Locate the cell with the specified text and output its [x, y] center coordinate. 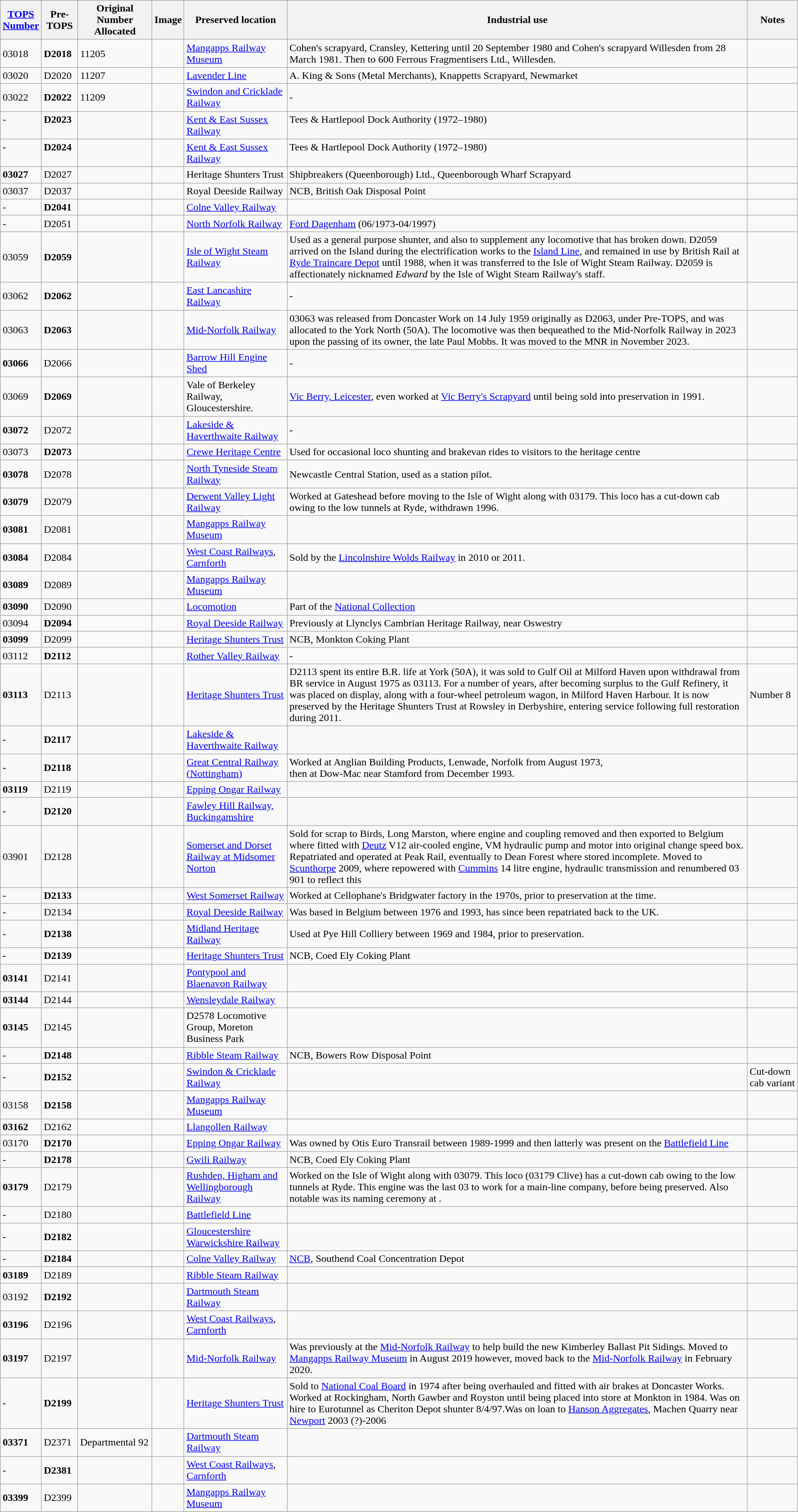
Somerset and Dorset Railway at Midsomer Norton [236, 857]
Worked at Cellophane's Bridgwater factory in the 1970s, prior to preservation at the time. [518, 896]
North Norfolk Railway [236, 223]
Departmental 92 [115, 1442]
D2138 [60, 934]
03094 [21, 623]
03179 [21, 1187]
D2066 [60, 363]
Llangollen Railway [236, 1127]
03197 [21, 1358]
Gloucestershire Warwickshire Railway [236, 1237]
D2179 [60, 1187]
Part of the National Collection [518, 607]
Used at Pye Hill Colliery between 1969 and 1984, prior to preservation. [518, 934]
Rushden, Higham and Wellingborough Railway [236, 1187]
03084 [21, 557]
Pre-TOPS [60, 20]
D2578 Locomotive Group, Moreton Business Park [236, 1027]
03099 [21, 639]
D2144 [60, 1000]
D2141 [60, 978]
West Somerset Railway [236, 896]
03022 [21, 97]
03141 [21, 978]
D2099 [60, 639]
D2063 [60, 330]
Rother Valley Railway [236, 655]
Fawley Hill Railway, Buckingamshire [236, 811]
D2072 [60, 430]
Crewe Heritage Centre [236, 452]
03189 [21, 1275]
D2020 [60, 75]
D2399 [60, 1498]
03170 [21, 1143]
03069 [21, 397]
D2041 [60, 207]
Worked at Anglian Building Products, Lenwade, Norfolk from August 1973,then at Dow-Mac near Stamford from December 1993. [518, 767]
East Lancashire Railway [236, 296]
Was owned by Otis Euro Transrail between 1989-1999 and then latterly was present on the Battlefield Line [518, 1143]
D2117 [60, 740]
D2037 [60, 191]
Isle of Wight Steam Railway [236, 257]
03113 [21, 695]
D2120 [60, 811]
D2162 [60, 1127]
D2170 [60, 1143]
03059 [21, 257]
Pontypool and Blaenavon Railway [236, 978]
03078 [21, 474]
D2139 [60, 956]
D2178 [60, 1160]
D2199 [60, 1403]
D2182 [60, 1237]
D2119 [60, 790]
Notes [772, 20]
03192 [21, 1297]
D2134 [60, 912]
11207 [115, 75]
Was based in Belgium between 1976 and 1993, has since been repatriated back to the UK. [518, 912]
03063 [21, 330]
D2180 [60, 1215]
D2023 [60, 125]
A. King & Sons (Metal Merchants), Knappetts Scrapyard, Newmarket [518, 75]
03018 [21, 54]
03079 [21, 502]
Industrial use [518, 20]
03158 [21, 1105]
Number 8 [772, 695]
03062 [21, 296]
03027 [21, 175]
03144 [21, 1000]
03073 [21, 452]
North Tyneside Steam Railway [236, 474]
Newcastle Central Station, used as a station pilot. [518, 474]
03066 [21, 363]
03901 [21, 857]
D2081 [60, 529]
Swindon & Cricklade Railway [236, 1077]
Image [168, 20]
D2197 [60, 1358]
Great Central Railway (Nottingham) [236, 767]
03119 [21, 790]
D2022 [60, 97]
NCB, Bowers Row Disposal Point [518, 1055]
D2158 [60, 1105]
Battlefield Line [236, 1215]
D2059 [60, 257]
D2128 [60, 857]
D2192 [60, 1297]
Sold by the Lincolnshire Wolds Railway in 2010 or 2011. [518, 557]
D2079 [60, 502]
D2078 [60, 474]
NCB, British Oak Disposal Point [518, 191]
Midland Heritage Railway [236, 934]
Barrow Hill Engine Shed [236, 363]
D2196 [60, 1324]
03089 [21, 585]
D2152 [60, 1077]
Swindon and Cricklade Railway [236, 97]
Used for occasional loco shunting and brakevan rides to visitors to the heritage centre [518, 452]
03162 [21, 1127]
03145 [21, 1027]
11205 [115, 54]
D2148 [60, 1055]
D2069 [60, 397]
11209 [115, 97]
03196 [21, 1324]
03399 [21, 1498]
03112 [21, 655]
Ford Dagenham (06/1973-04/1997) [518, 223]
D2112 [60, 655]
D2027 [60, 175]
NCB, Monkton Coking Plant [518, 639]
D2084 [60, 557]
D2113 [60, 695]
D2133 [60, 896]
D2018 [60, 54]
D2062 [60, 296]
D2371 [60, 1442]
Wensleydale Railway [236, 1000]
03371 [21, 1442]
D2145 [60, 1027]
Locomotion [236, 607]
03081 [21, 529]
D2118 [60, 767]
Cut-down cab variant [772, 1077]
TOPSNumber [21, 20]
Lavender Line [236, 75]
D2073 [60, 452]
D2051 [60, 223]
03020 [21, 75]
D2089 [60, 585]
Vale of Berkeley Railway, Gloucestershire. [236, 397]
D2024 [60, 153]
03090 [21, 607]
D2189 [60, 1275]
D2094 [60, 623]
Vic Berry, Leicester, even worked at Vic Berry's Scrapyard until being sold into preservation in 1991. [518, 397]
Previously at Llynclys Cambrian Heritage Railway, near Oswestry [518, 623]
NCB, Southend Coal Concentration Depot [518, 1259]
Gwili Railway [236, 1160]
Derwent Valley Light Railway [236, 502]
03072 [21, 430]
D2090 [60, 607]
Shipbreakers (Queenborough) Ltd., Queenborough Wharf Scrapyard [518, 175]
D2381 [60, 1470]
Preserved location [236, 20]
Original Number Allocated [115, 20]
03037 [21, 191]
D2184 [60, 1259]
